Return the [x, y] coordinate for the center point of the cell that contains the specified text.  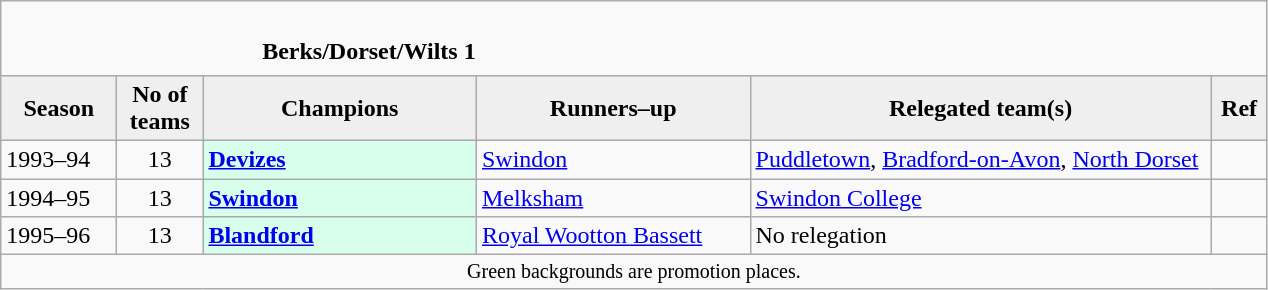
1994–95 [59, 197]
Season [59, 108]
Green backgrounds are promotion places. [634, 272]
Puddletown, Bradford-on-Avon, North Dorset [980, 159]
1995–96 [59, 236]
Melksham [613, 197]
Champions [340, 108]
Relegated team(s) [980, 108]
Swindon College [980, 197]
No relegation [980, 236]
No of teams [160, 108]
1993–94 [59, 159]
Runners–up [613, 108]
Blandford [340, 236]
Ref [1239, 108]
Royal Wootton Bassett [613, 236]
Devizes [340, 159]
